Extract the [x, y] coordinate from the center of the cell holding the provided text.  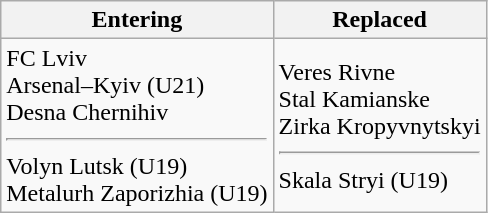
FC LvivArsenal–Kyiv (U21)Desna ChernihivVolyn Lutsk (U19)Metalurh Zaporizhia (U19) [137, 126]
Entering [137, 20]
Replaced [380, 20]
Veres RivneStal KamianskeZirka KropyvnytskyiSkala Stryi (U19) [380, 126]
